Scan for the cell matching the given text and deliver its (X, Y) coordinate at center. 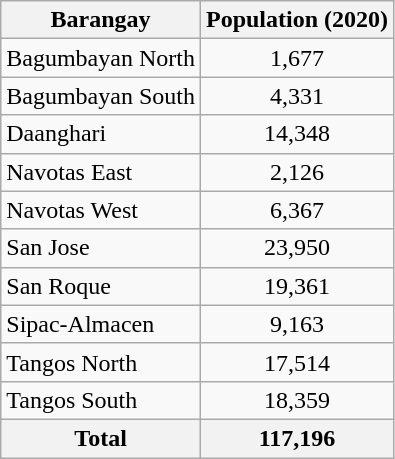
Total (101, 438)
6,367 (296, 210)
17,514 (296, 362)
San Jose (101, 248)
San Roque (101, 286)
18,359 (296, 400)
Navotas West (101, 210)
Bagumbayan South (101, 96)
Population (2020) (296, 20)
Barangay (101, 20)
Sipac-Almacen (101, 324)
2,126 (296, 172)
Daanghari (101, 134)
23,950 (296, 248)
19,361 (296, 286)
117,196 (296, 438)
Navotas East (101, 172)
1,677 (296, 58)
Tangos South (101, 400)
4,331 (296, 96)
Tangos North (101, 362)
14,348 (296, 134)
9,163 (296, 324)
Bagumbayan North (101, 58)
